Extract the (x, y) coordinate from the center of the cell holding the provided text.  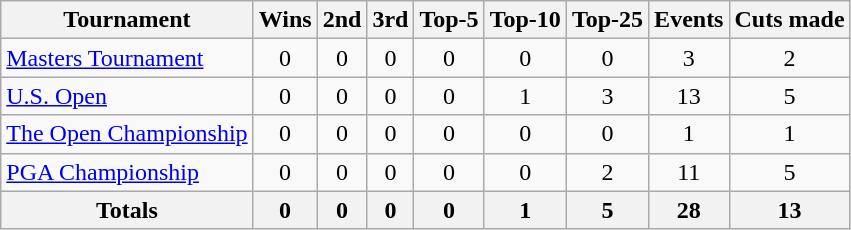
Tournament (127, 20)
Cuts made (790, 20)
Wins (285, 20)
U.S. Open (127, 96)
Top-10 (525, 20)
Masters Tournament (127, 58)
Events (689, 20)
PGA Championship (127, 172)
Top-5 (449, 20)
28 (689, 210)
The Open Championship (127, 134)
Totals (127, 210)
11 (689, 172)
3rd (390, 20)
2nd (342, 20)
Top-25 (607, 20)
